Capture the cell that displays the provided text and extract its (X, Y) central coordinate. 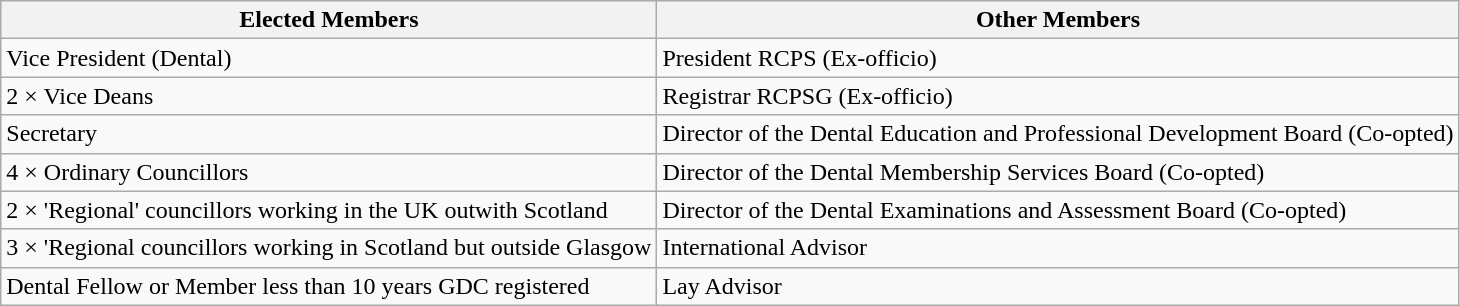
Lay Advisor (1058, 286)
Secretary (329, 134)
Director of the Dental Membership Services Board (Co-opted) (1058, 172)
Vice President (Dental) (329, 58)
3 × 'Regional councillors working in Scotland but outside Glasgow (329, 248)
Other Members (1058, 20)
2 × 'Regional' councillors working in the UK outwith Scotland (329, 210)
Dental Fellow or Member less than 10 years GDC registered (329, 286)
4 × Ordinary Councillors (329, 172)
International Advisor (1058, 248)
Director of the Dental Examinations and Assessment Board (Co-opted) (1058, 210)
Director of the Dental Education and Professional Development Board (Co-opted) (1058, 134)
Elected Members (329, 20)
2 × Vice Deans (329, 96)
Registrar RCPSG (Ex-officio) (1058, 96)
President RCPS (Ex-officio) (1058, 58)
